Return [X, Y] of the center of cell containing provided text 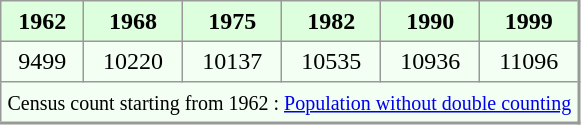
1968 [134, 21]
Census count starting from 1962 : Population without double counting [290, 102]
1990 [430, 21]
10535 [332, 61]
11096 [530, 61]
1975 [232, 21]
10137 [232, 61]
1962 [42, 21]
1982 [332, 21]
1999 [530, 21]
9499 [42, 61]
10220 [134, 61]
10936 [430, 61]
